Identify which cell holds the provided text, then report its (X, Y) central coordinate. 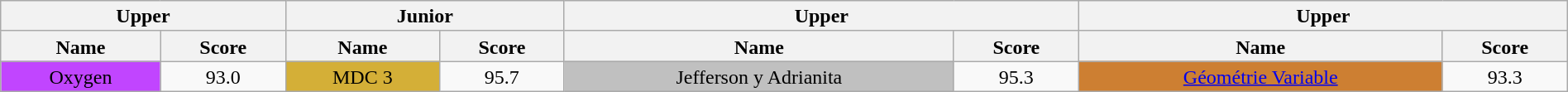
Géométrie Variable (1260, 76)
93.3 (1505, 76)
Jefferson y Adrianita (759, 76)
95.3 (1016, 76)
95.7 (501, 76)
93.0 (223, 76)
Junior (425, 17)
Oxygen (81, 76)
MDC 3 (362, 76)
